Identify which cell holds the provided text, then report its [x, y] central coordinate. 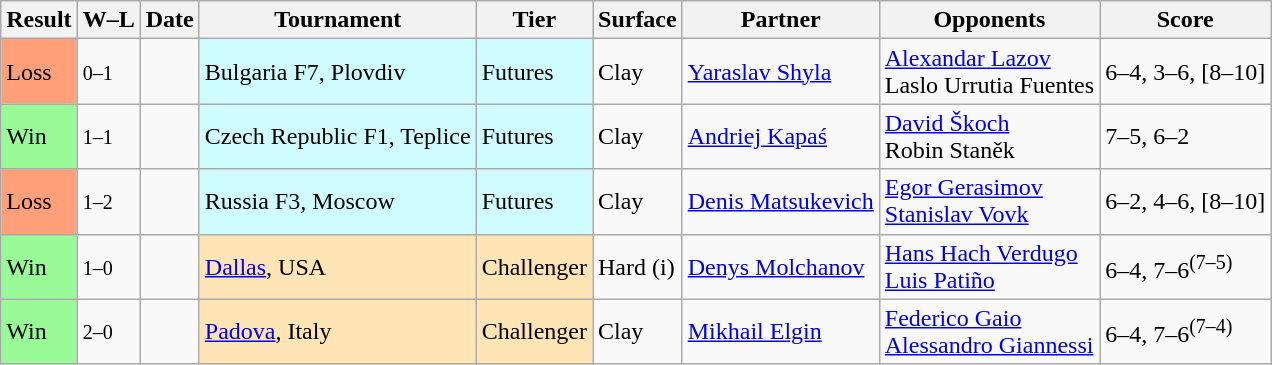
Andriej Kapaś [780, 136]
Mikhail Elgin [780, 332]
Alexandar Lazov Laslo Urrutia Fuentes [989, 72]
Tournament [338, 20]
6–4, 7–6(7–4) [1186, 332]
2–0 [108, 332]
David Škoch Robin Staněk [989, 136]
6–4, 3–6, [8–10] [1186, 72]
6–2, 4–6, [8–10] [1186, 202]
Score [1186, 20]
Result [39, 20]
Federico Gaio Alessandro Giannessi [989, 332]
Hans Hach Verdugo Luis Patiño [989, 266]
Denys Molchanov [780, 266]
Bulgaria F7, Plovdiv [338, 72]
Dallas, USA [338, 266]
Hard (i) [637, 266]
0–1 [108, 72]
Denis Matsukevich [780, 202]
7–5, 6–2 [1186, 136]
Surface [637, 20]
Partner [780, 20]
Yaraslav Shyla [780, 72]
Tier [534, 20]
1–1 [108, 136]
Egor Gerasimov Stanislav Vovk [989, 202]
Opponents [989, 20]
6–4, 7–6(7–5) [1186, 266]
1–0 [108, 266]
1–2 [108, 202]
Russia F3, Moscow [338, 202]
Date [170, 20]
W–L [108, 20]
Czech Republic F1, Teplice [338, 136]
Padova, Italy [338, 332]
